Capture the cell that displays the provided text and extract its (x, y) central coordinate. 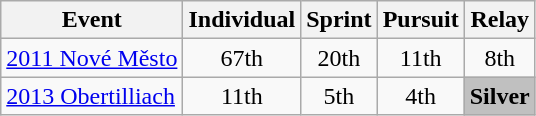
67th (242, 58)
Sprint (339, 20)
2013 Obertilliach (92, 96)
20th (339, 58)
2011 Nové Město (92, 58)
Event (92, 20)
Relay (500, 20)
Pursuit (420, 20)
4th (420, 96)
8th (500, 58)
Individual (242, 20)
5th (339, 96)
Silver (500, 96)
